Pinpoint the cell where the given text exists, returning its (X, Y) midpoint coordinate. 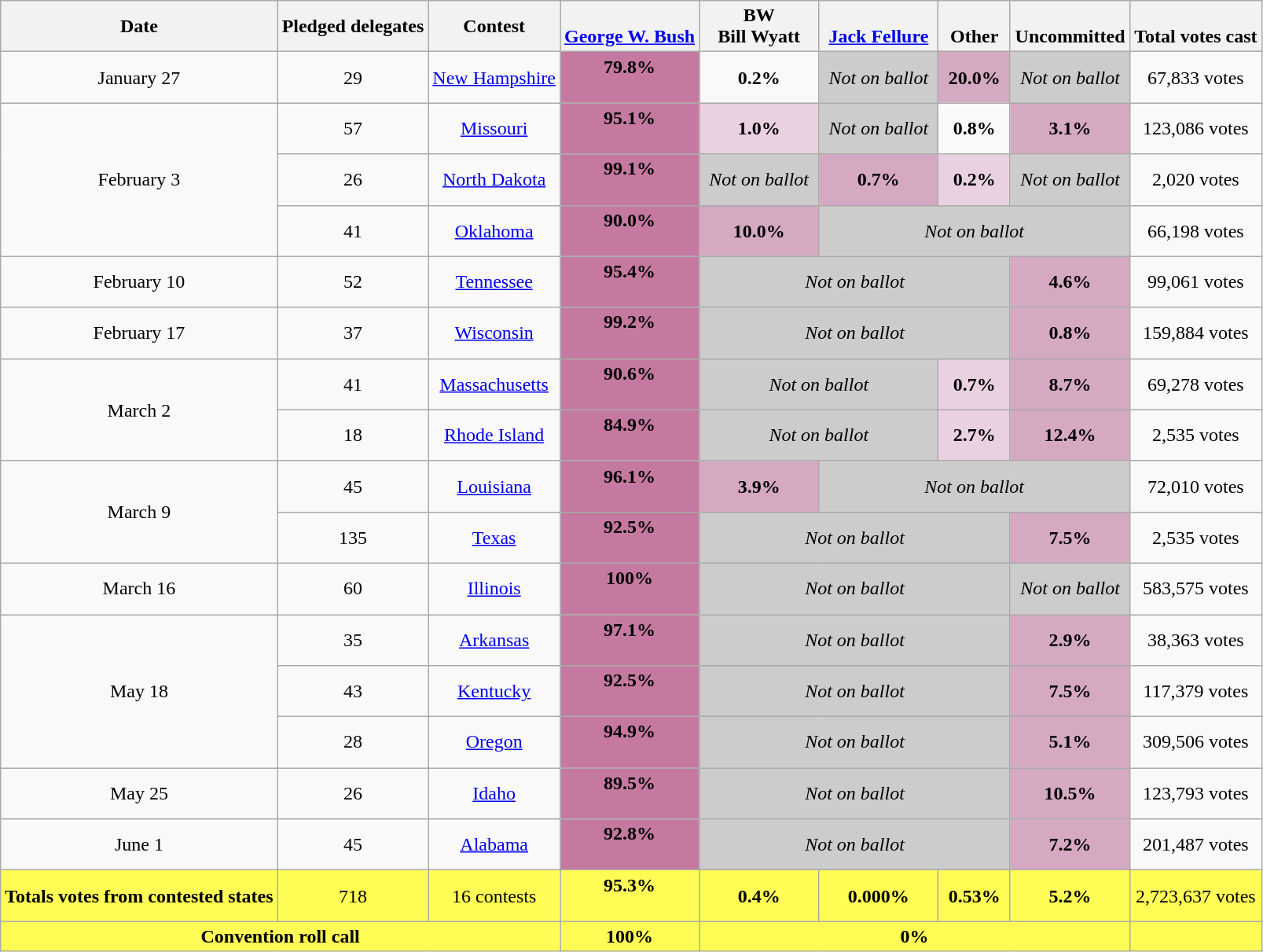
BWBill Wyatt (759, 27)
3.1% (1070, 129)
718 (353, 896)
4.6% (1070, 281)
29 (353, 77)
February 3 (139, 179)
North Dakota (494, 179)
97.1% (629, 640)
Idaho (494, 794)
1.0% (759, 129)
35 (353, 640)
99.1% (629, 179)
90.6% (629, 384)
3.9% (759, 486)
New Hampshire (494, 77)
2.7% (975, 436)
Wisconsin (494, 333)
Contest (494, 27)
67,833 votes (1196, 77)
99,061 votes (1196, 281)
Kentucky (494, 692)
Date (139, 27)
Alabama (494, 844)
84.9% (629, 436)
5.2% (1070, 896)
38,363 votes (1196, 640)
117,379 votes (1196, 692)
8.7% (1070, 384)
89.5% (629, 794)
18 (353, 436)
2.9% (1070, 640)
Total votes cast (1196, 27)
309,506 votes (1196, 742)
95.3% (629, 896)
0.53% (975, 896)
60 (353, 588)
16 contests (494, 896)
Other (975, 27)
66,198 votes (1196, 231)
Rhode Island (494, 436)
February 17 (139, 333)
March 9 (139, 512)
Totals votes from contested states (139, 896)
Missouri (494, 129)
Oklahoma (494, 231)
Convention roll call (281, 936)
Illinois (494, 588)
2,723,637 votes (1196, 896)
May 25 (139, 794)
Texas (494, 538)
March 2 (139, 410)
90.0% (629, 231)
96.1% (629, 486)
February 10 (139, 281)
52 (353, 281)
Jack Fellure (879, 27)
92.8% (629, 844)
201,487 votes (1196, 844)
Louisiana (494, 486)
5.1% (1070, 742)
95.1% (629, 129)
10.0% (759, 231)
28 (353, 742)
0.4% (759, 896)
June 1 (139, 844)
94.9% (629, 742)
0% (915, 936)
Arkansas (494, 640)
Oregon (494, 742)
123,793 votes (1196, 794)
March 16 (139, 588)
43 (353, 692)
10.5% (1070, 794)
Massachusetts (494, 384)
37 (353, 333)
Uncommitted (1070, 27)
George W. Bush (629, 27)
72,010 votes (1196, 486)
583,575 votes (1196, 588)
135 (353, 538)
20.0% (975, 77)
7.2% (1070, 844)
Pledged delegates (353, 27)
Tennessee (494, 281)
123,086 votes (1196, 129)
99.2% (629, 333)
2,020 votes (1196, 179)
79.8% (629, 77)
May 18 (139, 692)
January 27 (139, 77)
95.4% (629, 281)
69,278 votes (1196, 384)
159,884 votes (1196, 333)
0.000% (879, 896)
12.4% (1070, 436)
57 (353, 129)
